Identify which cell holds the provided text, then report its (x, y) central coordinate. 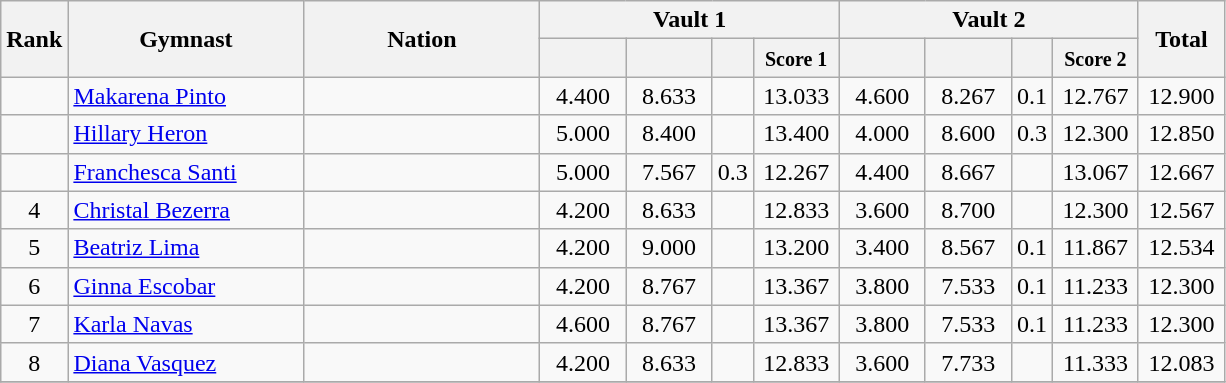
13.067 (1095, 172)
6 (34, 286)
12.900 (1181, 96)
8.700 (968, 210)
8.267 (968, 96)
3.400 (882, 248)
9.000 (669, 248)
12.567 (1181, 210)
7.567 (669, 172)
8 (34, 362)
8.400 (669, 134)
13.400 (796, 134)
13.033 (796, 96)
8.600 (968, 134)
Karla Navas (186, 324)
Hillary Heron (186, 134)
Vault 2 (988, 20)
Score 2 (1095, 58)
Makarena Pinto (186, 96)
Diana Vasquez (186, 362)
Christal Bezerra (186, 210)
12.267 (796, 172)
7 (34, 324)
Vault 1 (690, 20)
7.733 (968, 362)
11.867 (1095, 248)
4.000 (882, 134)
12.083 (1181, 362)
12.534 (1181, 248)
Rank (34, 39)
13.200 (796, 248)
12.767 (1095, 96)
Total (1181, 39)
8.667 (968, 172)
Gymnast (186, 39)
Beatriz Lima (186, 248)
Franchesca Santi (186, 172)
12.667 (1181, 172)
Ginna Escobar (186, 286)
Nation (422, 39)
4 (34, 210)
5 (34, 248)
12.850 (1181, 134)
11.333 (1095, 362)
Score 1 (796, 58)
8.567 (968, 248)
